Extract the (x, y) coordinate from the center of the cell holding the provided text.  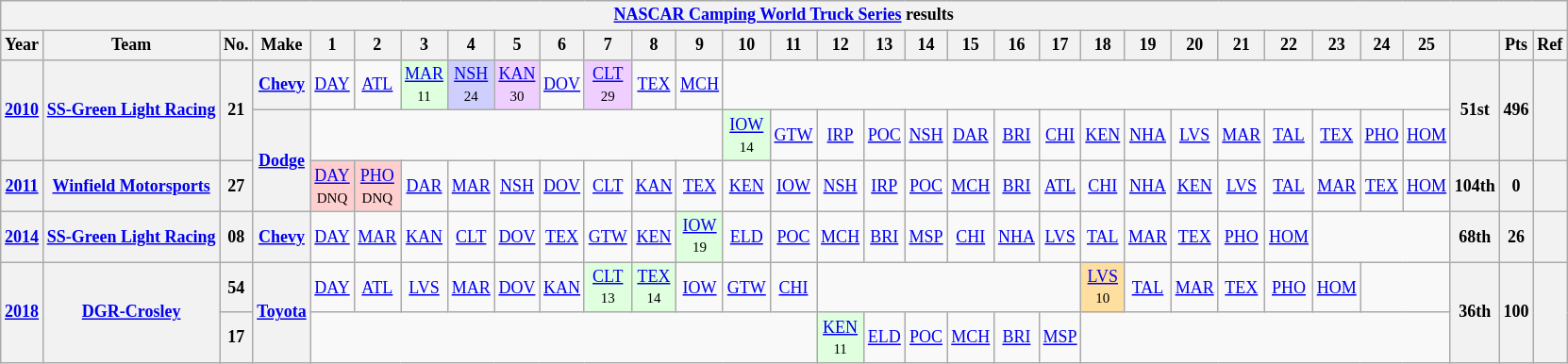
Year (23, 45)
24 (1381, 45)
4 (471, 45)
2014 (23, 237)
10 (746, 45)
26 (1516, 237)
TEX14 (654, 288)
IOW14 (746, 136)
0 (1516, 186)
27 (236, 186)
Make (281, 45)
68th (1475, 237)
PHODNQ (377, 186)
104th (1475, 186)
54 (236, 288)
2018 (23, 313)
7 (608, 45)
LVS10 (1103, 288)
14 (926, 45)
KAN30 (517, 85)
DGR-Crosley (130, 313)
23 (1336, 45)
19 (1148, 45)
3 (425, 45)
12 (841, 45)
6 (562, 45)
1 (332, 45)
13 (884, 45)
8 (654, 45)
51st (1475, 109)
18 (1103, 45)
Toyota (281, 313)
36th (1475, 313)
CLT29 (608, 85)
No. (236, 45)
5 (517, 45)
15 (971, 45)
Pts (1516, 45)
25 (1426, 45)
NSH24 (471, 85)
496 (1516, 109)
11 (793, 45)
20 (1194, 45)
2011 (23, 186)
IOW19 (700, 237)
NASCAR Camping World Truck Series results (784, 15)
DAYDNQ (332, 186)
Winfield Motorsports (130, 186)
KEN11 (841, 338)
MAR11 (425, 85)
2 (377, 45)
Ref (1550, 45)
16 (1017, 45)
CLT13 (608, 288)
Dodge (281, 160)
2010 (23, 109)
100 (1516, 313)
9 (700, 45)
Team (130, 45)
08 (236, 237)
22 (1289, 45)
